Search for the cell housing the specified text and yield its [X, Y] center coordinate. 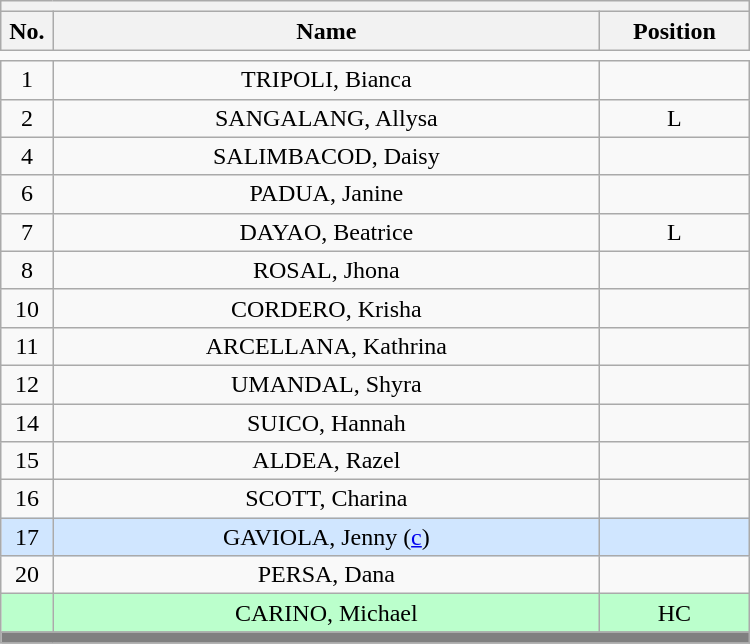
8 [27, 270]
1 [27, 80]
PADUA, Janine [326, 194]
HC [675, 613]
16 [27, 499]
15 [27, 461]
4 [27, 156]
ALDEA, Razel [326, 461]
10 [27, 308]
6 [27, 194]
12 [27, 384]
SCOTT, Charina [326, 499]
ARCELLANA, Kathrina [326, 346]
20 [27, 575]
17 [27, 537]
SALIMBACOD, Daisy [326, 156]
SUICO, Hannah [326, 423]
TRIPOLI, Bianca [326, 80]
Position [675, 31]
SANGALANG, Allysa [326, 118]
7 [27, 232]
UMANDAL, Shyra [326, 384]
Name [326, 31]
ROSAL, Jhona [326, 270]
CARINO, Michael [326, 613]
11 [27, 346]
PERSA, Dana [326, 575]
No. [27, 31]
CORDERO, Krisha [326, 308]
14 [27, 423]
DAYAO, Beatrice [326, 232]
GAVIOLA, Jenny (c) [326, 537]
2 [27, 118]
